Capture the cell that displays the provided text and extract its (x, y) central coordinate. 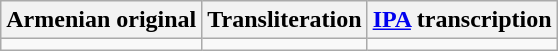
IPA transcription (462, 20)
Armenian original (102, 20)
Transliteration (284, 20)
